Scan for the cell matching the given text and deliver its [X, Y] coordinate at center. 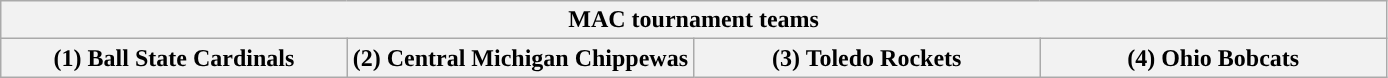
(2) Central Michigan Chippewas [520, 58]
(1) Ball State Cardinals [174, 58]
(3) Toledo Rockets [867, 58]
MAC tournament teams [694, 20]
(4) Ohio Bobcats [1213, 58]
